Output the (X, Y) coordinate of the center of the cell containing the given text.  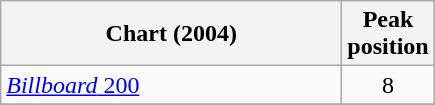
Peakposition (388, 34)
Chart (2004) (172, 34)
8 (388, 85)
Billboard 200 (172, 85)
